Identify which cell holds the provided text, then report its (x, y) central coordinate. 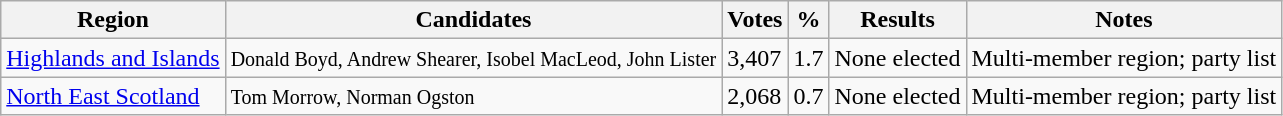
Notes (1124, 20)
Results (898, 20)
3,407 (755, 58)
Donald Boyd, Andrew Shearer, Isobel MacLeod, John Lister (474, 58)
Votes (755, 20)
Region (113, 20)
Candidates (474, 20)
Highlands and Islands (113, 58)
% (808, 20)
0.7 (808, 96)
North East Scotland (113, 96)
2,068 (755, 96)
Tom Morrow, Norman Ogston (474, 96)
1.7 (808, 58)
